Find where the given text appears and provide that cell's center as (X, Y) coordinate. 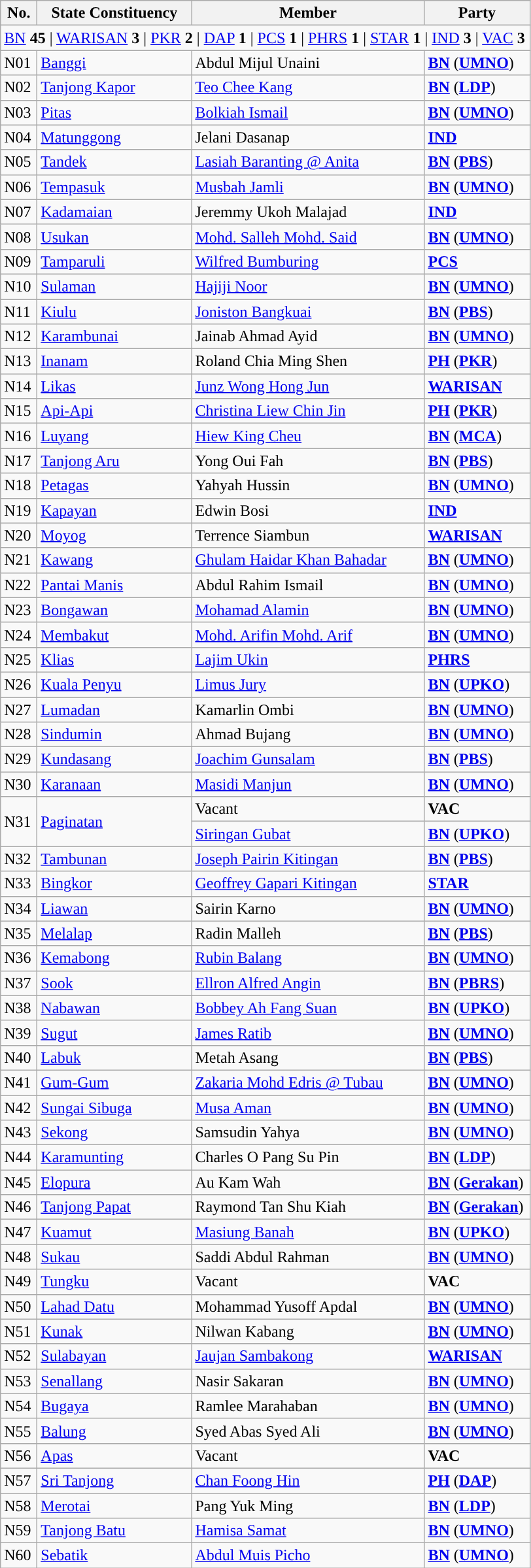
Kunak (114, 1331)
Christina Liew Chin Jin (308, 411)
N49 (19, 1282)
N40 (19, 1058)
Sairin Karno (308, 909)
Klias (114, 659)
PH (DAP) (477, 1480)
N13 (19, 361)
Hajiji Noor (308, 286)
N32 (19, 859)
Limus Jury (308, 684)
Joseph Pairin Kitingan (308, 859)
Mohd. Arifin Mohd. Arif (308, 635)
Tanjong Batu (114, 1531)
N46 (19, 1207)
Saddi Abdul Rahman (308, 1257)
Siringan Gubat (308, 834)
Chan Foong Hin (308, 1480)
Sindumin (114, 735)
Membakut (114, 635)
N35 (19, 933)
Senallang (114, 1381)
N56 (19, 1456)
Kiulu (114, 312)
Bingkor (114, 884)
Edwin Bosi (308, 510)
Tempasuk (114, 187)
Usukan (114, 237)
Metah Asang (308, 1058)
N48 (19, 1257)
Mohammad Yusoff Apdal (308, 1307)
N50 (19, 1307)
N01 (19, 63)
Radin Malleh (308, 933)
N12 (19, 337)
N55 (19, 1431)
N18 (19, 486)
N47 (19, 1232)
Hiew King Cheu (308, 436)
Kamarlin Ombi (308, 709)
Kundasang (114, 759)
Hamisa Samat (308, 1531)
N53 (19, 1381)
Ellron Alfred Angin (308, 983)
N31 (19, 822)
Tandek (114, 162)
N24 (19, 635)
Nabawan (114, 1008)
No. (19, 13)
Kapayan (114, 510)
N43 (19, 1133)
Sook (114, 983)
Elopura (114, 1182)
N39 (19, 1033)
N60 (19, 1556)
Roland Chia Ming Shen (308, 361)
Karanaan (114, 784)
N16 (19, 436)
N29 (19, 759)
Kemabong (114, 958)
Melalap (114, 933)
N37 (19, 983)
N08 (19, 237)
Joachim Gunsalam (308, 759)
N06 (19, 187)
Sukau (114, 1257)
Masidi Manjun (308, 784)
Musbah Jamli (308, 187)
Teo Chee Kang (308, 88)
Abdul Mijul Unaini (308, 63)
N23 (19, 610)
Kadamaian (114, 212)
Junz Wong Hong Jun (308, 386)
STAR (477, 884)
N02 (19, 88)
Karambunai (114, 337)
Samsudin Yahya (308, 1133)
Kawang (114, 560)
Matunggong (114, 137)
Tanjong Papat (114, 1207)
Moyog (114, 535)
Pitas (114, 112)
Mohd. Salleh Mohd. Said (308, 237)
N14 (19, 386)
Karamunting (114, 1158)
Kuamut (114, 1232)
N45 (19, 1182)
Ghulam Haidar Khan Bahadar (308, 560)
Yong Oui Fah (308, 461)
PCS (477, 261)
Jeremmy Ukoh Malajad (308, 212)
Labuk (114, 1058)
N04 (19, 137)
N20 (19, 535)
Gum-Gum (114, 1082)
N51 (19, 1331)
Jainab Ahmad Ayid (308, 337)
Zakaria Mohd Edris @ Tubau (308, 1082)
Likas (114, 386)
Paginatan (114, 822)
Raymond Tan Shu Kiah (308, 1207)
Member (308, 13)
Nilwan Kabang (308, 1331)
Apas (114, 1456)
Tambunan (114, 859)
Lasiah Baranting @ Anita (308, 162)
Nasir Sakaran (308, 1381)
Kuala Penyu (114, 684)
Au Kam Wah (308, 1182)
N21 (19, 560)
N59 (19, 1531)
N30 (19, 784)
Abdul Rahim Ismail (308, 585)
N15 (19, 411)
N07 (19, 212)
Rubin Balang (308, 958)
BN 45 | WARISAN 3 | PKR 2 | DAP 1 | PCS 1 | PHRS 1 | STAR 1 | IND 3 | VAC 3 (265, 38)
N34 (19, 909)
Joniston Bangkuai (308, 312)
Inanam (114, 361)
BN (MCA) (477, 436)
Pantai Manis (114, 585)
N25 (19, 659)
Abdul Muis Picho (308, 1556)
Syed Abas Syed Ali (308, 1431)
Jelani Dasanap (308, 137)
Sulabayan (114, 1356)
Musa Aman (308, 1108)
N22 (19, 585)
N05 (19, 162)
Bugaya (114, 1406)
N33 (19, 884)
Ramlee Marahaban (308, 1406)
Sri Tanjong (114, 1480)
Bolkiah Ismail (308, 112)
Sebatik (114, 1556)
Sugut (114, 1033)
Luyang (114, 436)
N54 (19, 1406)
Tanjong Aru (114, 461)
Bobbey Ah Fang Suan (308, 1008)
N38 (19, 1008)
N41 (19, 1082)
N10 (19, 286)
Lumadan (114, 709)
N09 (19, 261)
N27 (19, 709)
Bongawan (114, 610)
James Ratib (308, 1033)
Sungai Sibuga (114, 1108)
Liawan (114, 909)
Tamparuli (114, 261)
N36 (19, 958)
Jaujan Sambakong (308, 1356)
Terrence Siambun (308, 535)
N19 (19, 510)
N17 (19, 461)
N26 (19, 684)
N58 (19, 1505)
N11 (19, 312)
Masiung Banah (308, 1232)
Balung (114, 1431)
N57 (19, 1480)
Geoffrey Gapari Kitingan (308, 884)
Yahyah Hussin (308, 486)
Banggi (114, 63)
BN (PBRS) (477, 983)
PHRS (477, 659)
Api-Api (114, 411)
Lajim Ukin (308, 659)
N03 (19, 112)
Merotai (114, 1505)
Pang Yuk Ming (308, 1505)
N52 (19, 1356)
Petagas (114, 486)
Party (477, 13)
Mohamad Alamin (308, 610)
Sulaman (114, 286)
Sekong (114, 1133)
Lahad Datu (114, 1307)
N44 (19, 1158)
N28 (19, 735)
Ahmad Bujang (308, 735)
Tanjong Kapor (114, 88)
Wilfred Bumburing (308, 261)
State Constituency (114, 13)
Tungku (114, 1282)
Charles O Pang Su Pin (308, 1158)
N42 (19, 1108)
